From the cell containing the given text, extract its center point as (x, y) coordinate. 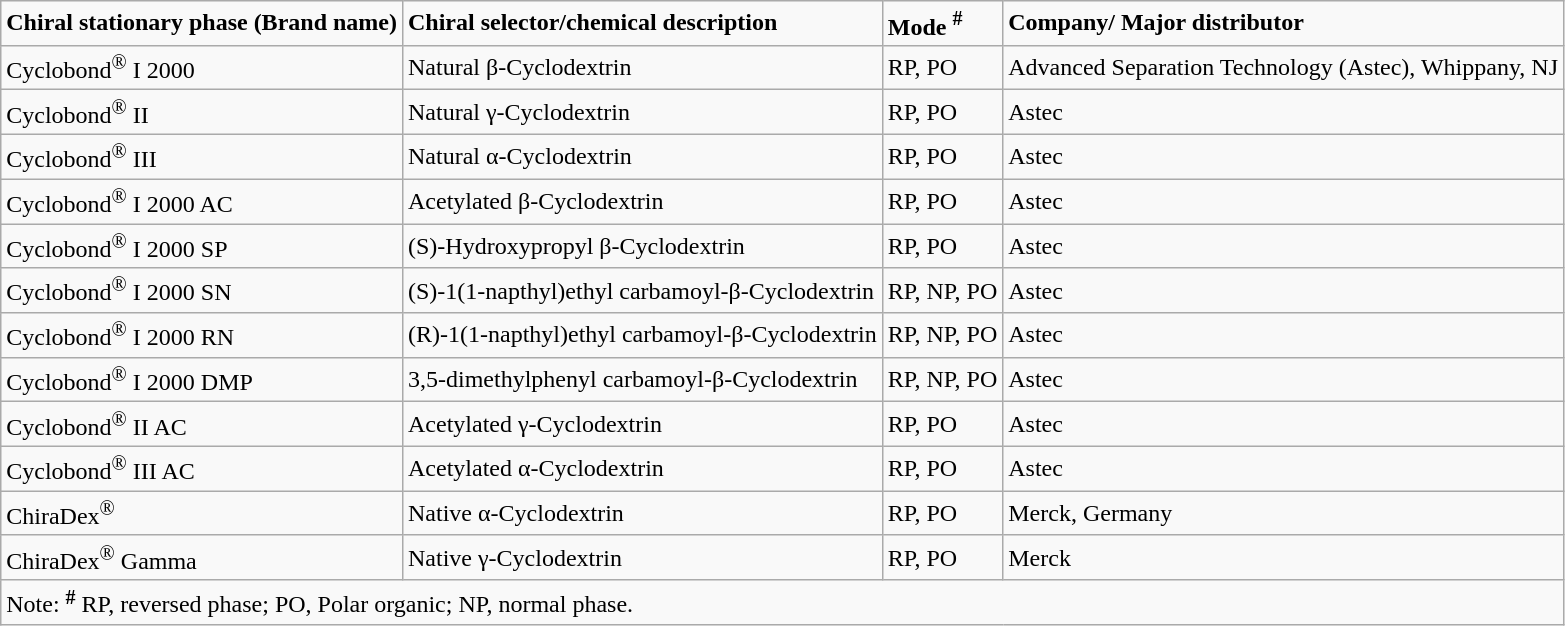
Company/ Major distributor (1284, 24)
Natural α-Cyclodextrin (642, 156)
3,5-dimethylphenyl carbamoyl-β-Cyclodextrin (642, 380)
Chiral selector/chemical description (642, 24)
Cyclobond® I 2000 RN (202, 336)
Acetylated α-Cyclodextrin (642, 468)
Acetylated γ-Cyclodextrin (642, 424)
Cyclobond® I 2000 SP (202, 246)
ChiraDex® (202, 514)
ChiraDex® Gamma (202, 558)
Natural γ-Cyclodextrin (642, 112)
Cyclobond® II AC (202, 424)
Chiral stationary phase (Brand name) (202, 24)
Cyclobond® I 2000 SN (202, 290)
(S)-Hydroxypropyl β-Cyclodextrin (642, 246)
Native γ-Cyclodextrin (642, 558)
Native α-Cyclodextrin (642, 514)
Cyclobond® I 2000 AC (202, 202)
Cyclobond® I 2000 (202, 68)
Mode # (942, 24)
(R)-1(1-napthyl)ethyl carbamoyl-β-Cyclodextrin (642, 336)
Note: # RP, reversed phase; PO, Polar organic; NP, normal phase. (782, 602)
Cyclobond® I 2000 DMP (202, 380)
Natural β-Cyclodextrin (642, 68)
Cyclobond® III (202, 156)
Cyclobond® II (202, 112)
(S)-1(1-napthyl)ethyl carbamoyl-β-Cyclodextrin (642, 290)
Acetylated β-Cyclodextrin (642, 202)
Advanced Separation Technology (Astec), Whippany, NJ (1284, 68)
Cyclobond® III AC (202, 468)
Merck (1284, 558)
Merck, Germany (1284, 514)
